Extract the [X, Y] coordinate from the center of the cell holding the provided text.  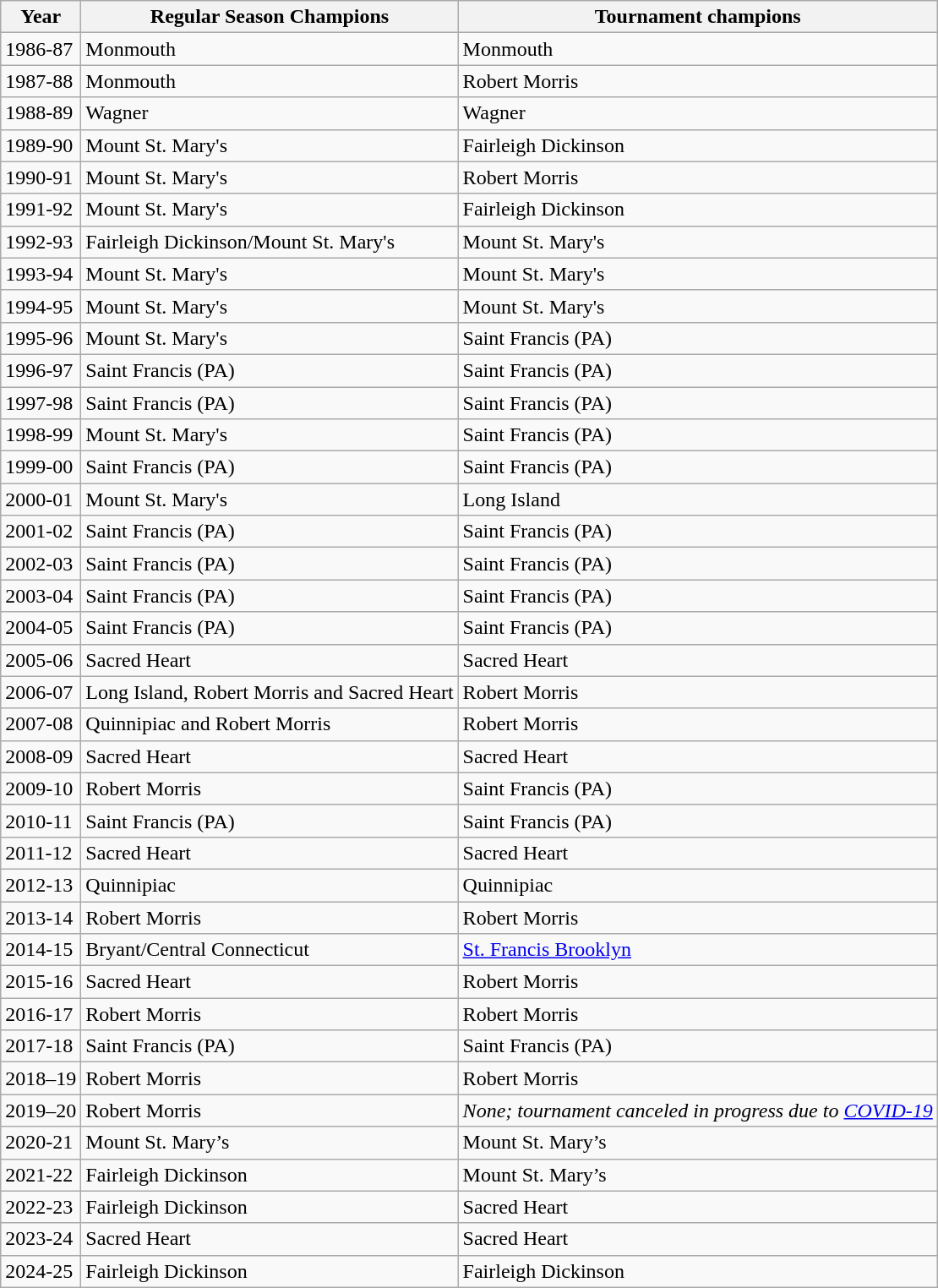
1996-97 [41, 370]
St. Francis Brooklyn [698, 950]
2019–20 [41, 1111]
1988-89 [41, 113]
1994-95 [41, 306]
1995-96 [41, 338]
Tournament champions [698, 17]
2002-03 [41, 564]
Bryant/Central Connecticut [270, 950]
1986-87 [41, 49]
Quinnipiac and Robert Morris [270, 724]
1992-93 [41, 242]
1998-99 [41, 435]
2001-02 [41, 532]
2010-11 [41, 821]
2015-16 [41, 982]
Fairleigh Dickinson/Mount St. Mary's [270, 242]
2013-14 [41, 917]
2011-12 [41, 853]
2008-09 [41, 756]
Long Island [698, 499]
1997-98 [41, 403]
2012-13 [41, 885]
2018–19 [41, 1078]
2005-06 [41, 660]
2007-08 [41, 724]
1990-91 [41, 177]
1987-88 [41, 81]
1989-90 [41, 145]
2000-01 [41, 499]
None; tournament canceled in progress due to COVID-19 [698, 1111]
Year [41, 17]
2009-10 [41, 789]
2003-04 [41, 596]
2006-07 [41, 692]
2020-21 [41, 1143]
1993-94 [41, 274]
1999-00 [41, 467]
Regular Season Champions [270, 17]
2004-05 [41, 628]
2022-23 [41, 1207]
Long Island, Robert Morris and Sacred Heart [270, 692]
2024-25 [41, 1271]
2023-24 [41, 1239]
2021-22 [41, 1175]
2014-15 [41, 950]
2016-17 [41, 1014]
2017-18 [41, 1046]
1991-92 [41, 210]
